Extract the (X, Y) coordinate from the center of the cell holding the provided text.  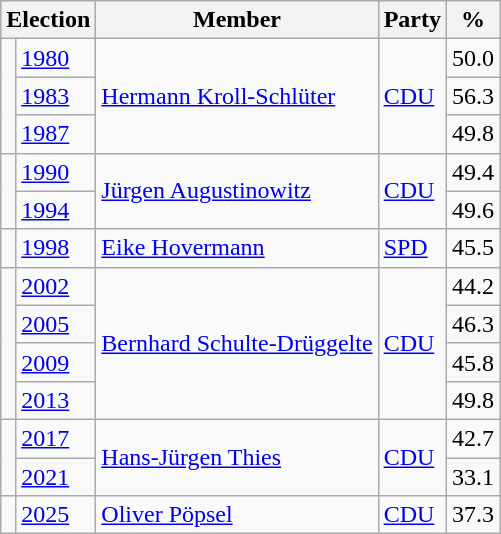
49.4 (472, 172)
44.2 (472, 286)
Election (48, 20)
% (472, 20)
2017 (56, 438)
1990 (56, 172)
2021 (56, 477)
2025 (56, 515)
1994 (56, 210)
2002 (56, 286)
Party (412, 20)
45.8 (472, 362)
Member (237, 20)
1998 (56, 248)
45.5 (472, 248)
1987 (56, 134)
SPD (412, 248)
49.6 (472, 210)
50.0 (472, 58)
33.1 (472, 477)
2013 (56, 400)
1980 (56, 58)
1983 (56, 96)
Hans-Jürgen Thies (237, 457)
Bernhard Schulte-Drüggelte (237, 343)
Jürgen Augustinowitz (237, 191)
42.7 (472, 438)
2005 (56, 324)
Hermann Kroll-Schlüter (237, 96)
46.3 (472, 324)
37.3 (472, 515)
2009 (56, 362)
Oliver Pöpsel (237, 515)
Eike Hovermann (237, 248)
56.3 (472, 96)
